Detect which cell encompasses the target text, then output its [X, Y] center coordinate. 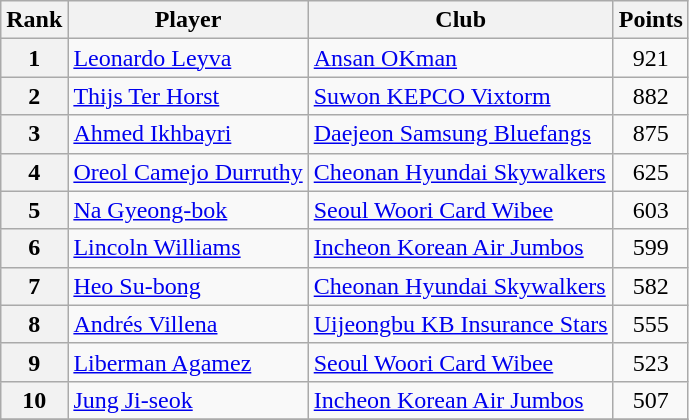
555 [650, 324]
Ahmed Ikhbayri [188, 134]
523 [650, 362]
5 [34, 210]
507 [650, 400]
Uijeongbu KB Insurance Stars [460, 324]
Heo Su-bong [188, 286]
Daejeon Samsung Bluefangs [460, 134]
582 [650, 286]
Liberman Agamez [188, 362]
921 [650, 58]
Rank [34, 20]
9 [34, 362]
625 [650, 172]
3 [34, 134]
Lincoln Williams [188, 248]
Jung Ji-seok [188, 400]
10 [34, 400]
603 [650, 210]
7 [34, 286]
875 [650, 134]
Points [650, 20]
599 [650, 248]
Thijs Ter Horst [188, 96]
Ansan OKman [460, 58]
Suwon KEPCO Vixtorm [460, 96]
4 [34, 172]
8 [34, 324]
1 [34, 58]
6 [34, 248]
Player [188, 20]
Club [460, 20]
Na Gyeong-bok [188, 210]
2 [34, 96]
882 [650, 96]
Oreol Camejo Durruthy [188, 172]
Leonardo Leyva [188, 58]
Andrés Villena [188, 324]
